Detect which cell encompasses the target text, then output its [X, Y] center coordinate. 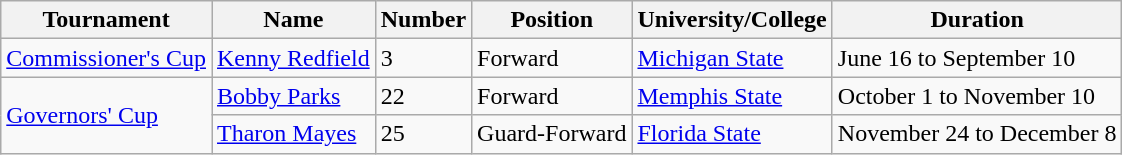
Duration [977, 20]
25 [423, 134]
Bobby Parks [294, 96]
Kenny Redfield [294, 58]
Position [552, 20]
Memphis State [732, 96]
Governors' Cup [106, 115]
Name [294, 20]
Tharon Mayes [294, 134]
Guard-Forward [552, 134]
University/College [732, 20]
Florida State [732, 134]
Michigan State [732, 58]
Tournament [106, 20]
3 [423, 58]
November 24 to December 8 [977, 134]
Number [423, 20]
Commissioner's Cup [106, 58]
October 1 to November 10 [977, 96]
June 16 to September 10 [977, 58]
22 [423, 96]
